Find where the given text appears and provide that cell's center as (x, y) coordinate. 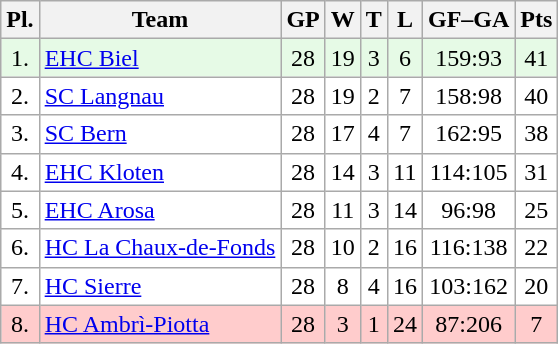
4. (20, 172)
HC Sierre (160, 286)
116:138 (468, 248)
SC Bern (160, 134)
Pts (536, 20)
L (404, 20)
8 (342, 286)
3. (20, 134)
10 (342, 248)
87:206 (468, 324)
SC Langnau (160, 96)
103:162 (468, 286)
GP (303, 20)
5. (20, 210)
96:98 (468, 210)
31 (536, 172)
HC La Chaux-de-Fonds (160, 248)
W (342, 20)
25 (536, 210)
8. (20, 324)
T (374, 20)
1. (20, 58)
Pl. (20, 20)
HC Ambrì-Piotta (160, 324)
Team (160, 20)
162:95 (468, 134)
38 (536, 134)
20 (536, 286)
24 (404, 324)
GF–GA (468, 20)
EHC Arosa (160, 210)
1 (374, 324)
114:105 (468, 172)
41 (536, 58)
40 (536, 96)
6. (20, 248)
159:93 (468, 58)
158:98 (468, 96)
EHC Biel (160, 58)
EHC Kloten (160, 172)
17 (342, 134)
22 (536, 248)
2. (20, 96)
6 (404, 58)
7. (20, 286)
